Capture the cell that displays the provided text and extract its (x, y) central coordinate. 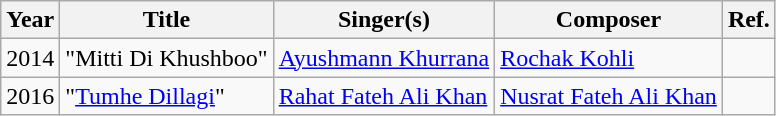
2016 (30, 96)
Rahat Fateh Ali Khan (384, 96)
Singer(s) (384, 20)
"Tumhe Dillagi" (166, 96)
2014 (30, 58)
"Mitti Di Khushboo" (166, 58)
Title (166, 20)
Composer (609, 20)
Ayushmann Khurrana (384, 58)
Nusrat Fateh Ali Khan (609, 96)
Rochak Kohli (609, 58)
Year (30, 20)
Ref. (748, 20)
